For the text-containing cell, return its midpoint in [X, Y] coordinate format. 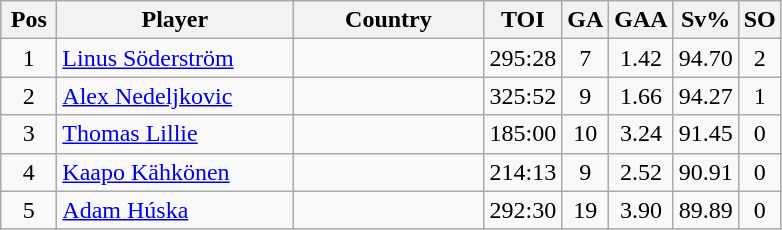
GA [586, 20]
5 [29, 210]
89.89 [706, 210]
Linus Söderström [175, 58]
3.90 [641, 210]
10 [586, 134]
295:28 [523, 58]
TOI [523, 20]
GAA [641, 20]
19 [586, 210]
Country [388, 20]
3.24 [641, 134]
90.91 [706, 172]
1.66 [641, 96]
94.27 [706, 96]
4 [29, 172]
Sv% [706, 20]
94.70 [706, 58]
3 [29, 134]
1.42 [641, 58]
325:52 [523, 96]
185:00 [523, 134]
SO [760, 20]
Thomas Lillie [175, 134]
Pos [29, 20]
292:30 [523, 210]
Player [175, 20]
214:13 [523, 172]
7 [586, 58]
Kaapo Kähkönen [175, 172]
Alex Nedeljkovic [175, 96]
Adam Húska [175, 210]
91.45 [706, 134]
2.52 [641, 172]
